Search for the cell housing the specified text and yield its (x, y) center coordinate. 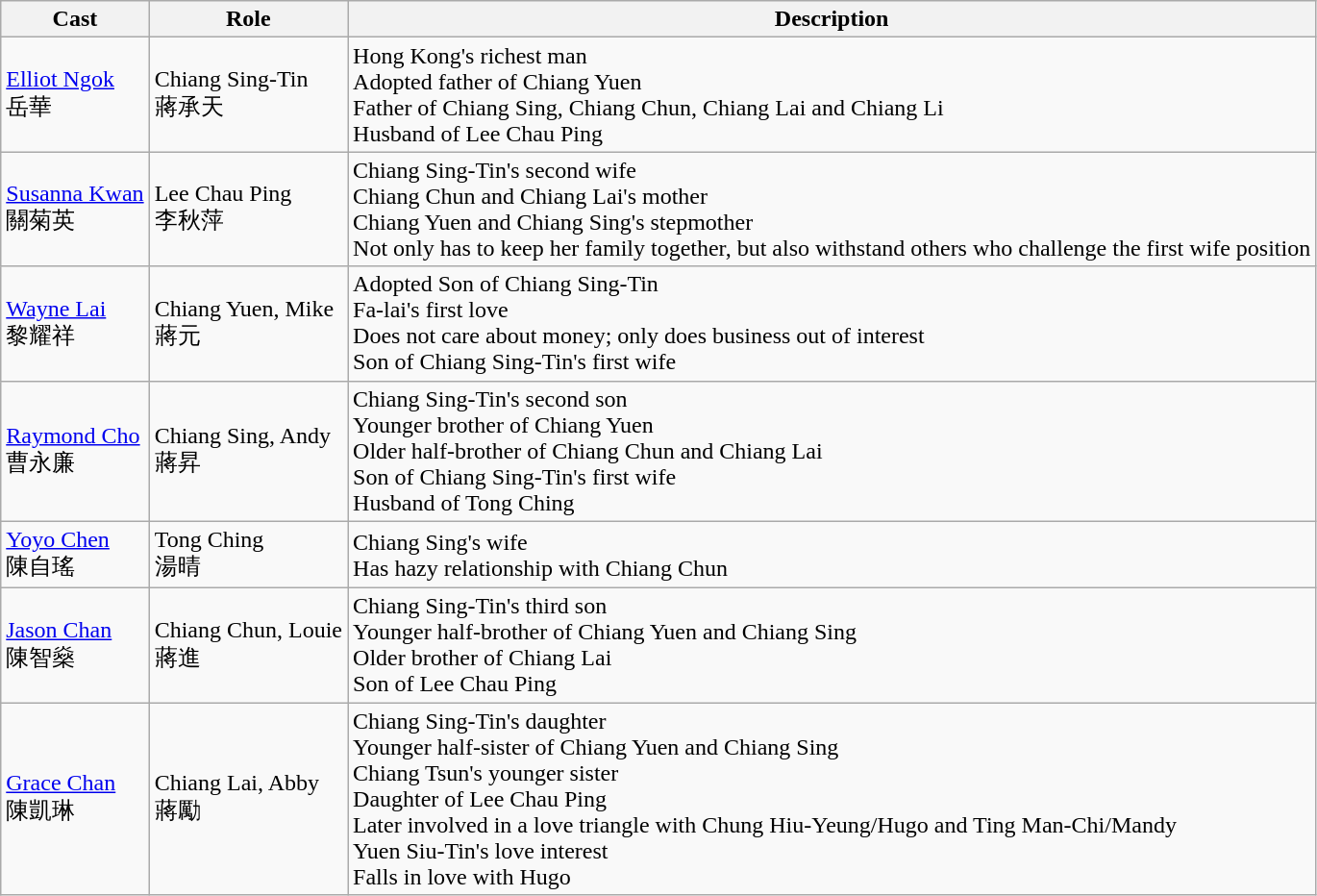
Role (248, 19)
Description (832, 19)
Elliot Ngok 岳華 (75, 94)
Chiang Sing-Tin's third son Younger half-brother of Chiang Yuen and Chiang Sing Older brother of Chiang Lai Son of Lee Chau Ping (832, 646)
Grace Chan 陳凱琳 (75, 799)
Chiang Sing-Tin 蔣承天 (248, 94)
Raymond Cho 曹永廉 (75, 451)
Adopted Son of Chiang Sing-Tin Fa-lai's first love Does not care about money; only does business out of interest Son of Chiang Sing-Tin's first wife (832, 323)
Hong Kong's richest man Adopted father of Chiang YuenFather of Chiang Sing, Chiang Chun, Chiang Lai and Chiang Li Husband of Lee Chau Ping (832, 94)
Susanna Kwan 關菊英 (75, 210)
Yoyo Chen 陳自瑤 (75, 555)
Chiang Sing, Andy 蔣昇 (248, 451)
Wayne Lai 黎耀祥 (75, 323)
Cast (75, 19)
Chiang Yuen, Mike 蔣元 (248, 323)
Jason Chan 陳智燊 (75, 646)
Chiang Sing's wife Has hazy relationship with Chiang Chun (832, 555)
Lee Chau Ping 李秋萍 (248, 210)
Chiang Chun, Louie 蔣進 (248, 646)
Chiang Lai, Abby 蔣勵 (248, 799)
Tong Ching 湯晴 (248, 555)
